Locate the cell with the specified text and output its [X, Y] center coordinate. 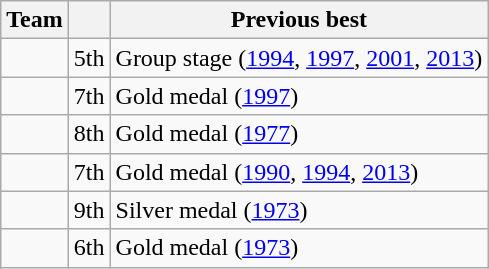
Previous best [299, 20]
5th [89, 58]
8th [89, 134]
Gold medal (1990, 1994, 2013) [299, 172]
9th [89, 210]
Gold medal (1977) [299, 134]
Gold medal (1997) [299, 96]
Silver medal (1973) [299, 210]
Gold medal (1973) [299, 248]
Team [35, 20]
6th [89, 248]
Group stage (1994, 1997, 2001, 2013) [299, 58]
